Provide the (X, Y) coordinate of the cell's center where the given text is located.  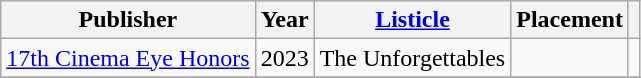
Publisher (128, 20)
Year (284, 20)
Listicle (412, 20)
Placement (570, 20)
17th Cinema Eye Honors (128, 58)
The Unforgettables (412, 58)
2023 (284, 58)
